Return [X, Y] of the center of cell containing provided text 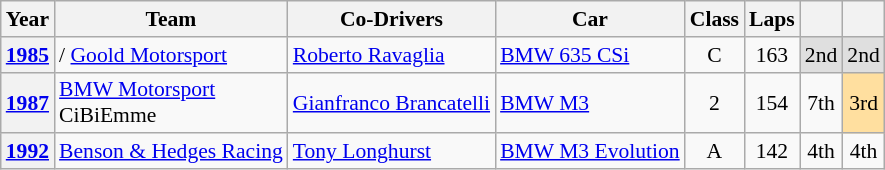
Car [590, 19]
Year [28, 19]
142 [772, 152]
1992 [28, 152]
BMW M3 Evolution [590, 152]
1987 [28, 102]
163 [772, 55]
2 [714, 102]
Roberto Ravaglia [392, 55]
/ Goold Motorsport [171, 55]
154 [772, 102]
Laps [772, 19]
Team [171, 19]
Co-Drivers [392, 19]
Tony Longhurst [392, 152]
BMW M3 [590, 102]
Class [714, 19]
Benson & Hedges Racing [171, 152]
BMW Motorsport CiBiEmme [171, 102]
7th [822, 102]
Gianfranco Brancatelli [392, 102]
C [714, 55]
1985 [28, 55]
3rd [864, 102]
BMW 635 CSi [590, 55]
A [714, 152]
